Pinpoint the cell where the given text exists, returning its [x, y] midpoint coordinate. 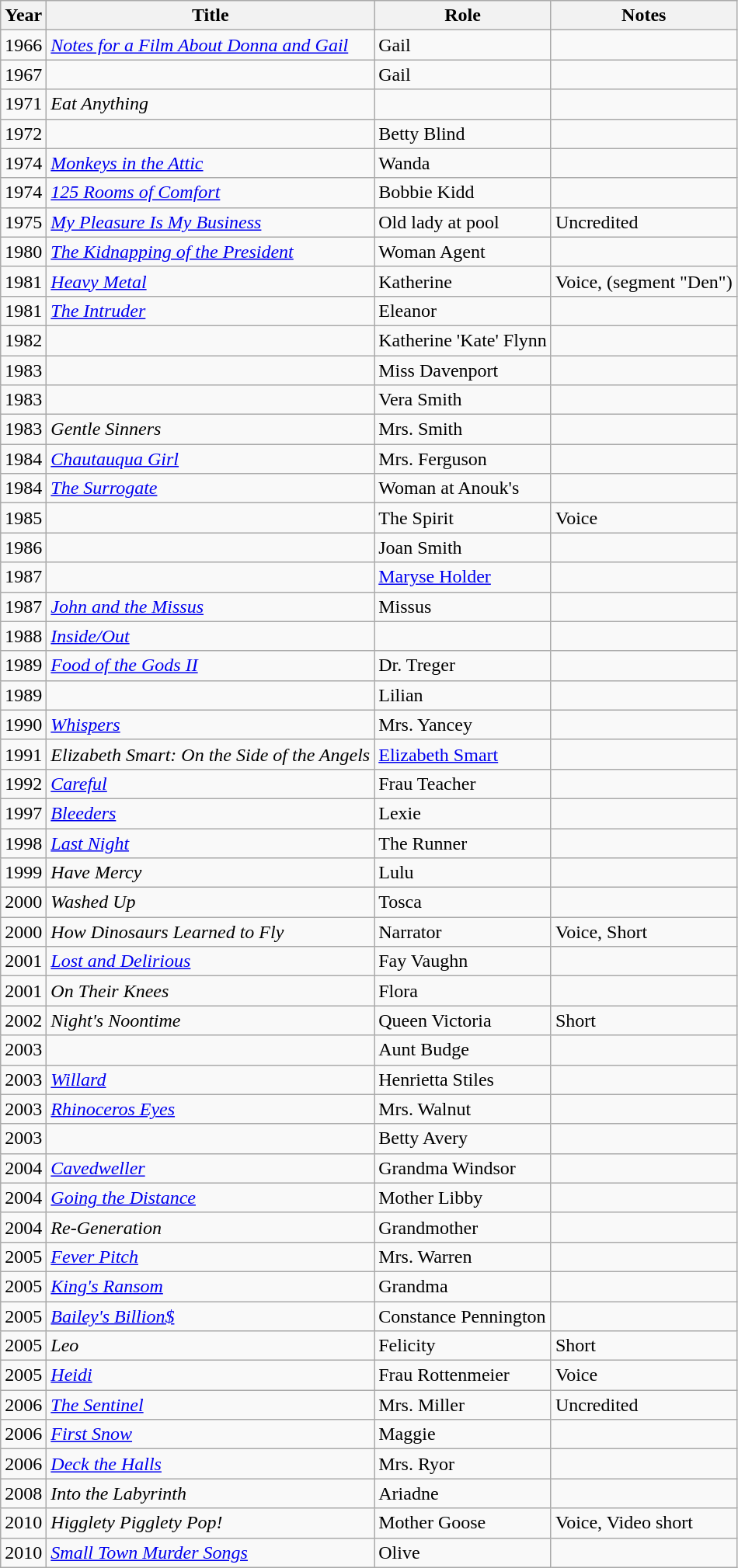
Food of the Gods II [211, 666]
Katherine [463, 281]
Mrs. Smith [463, 429]
Fay Vaughn [463, 961]
Ariadne [463, 1493]
Eleanor [463, 311]
Cavedweller [211, 1168]
Mother Libby [463, 1198]
Bailey's Billion$ [211, 1316]
Henrietta Stiles [463, 1080]
Role [463, 16]
1982 [23, 340]
Queen Victoria [463, 1020]
Higglety Pigglety Pop! [211, 1523]
125 Rooms of Comfort [211, 193]
Frau Teacher [463, 784]
Title [211, 16]
1991 [23, 754]
1985 [23, 518]
Lilian [463, 695]
Monkeys in the Attic [211, 163]
The Sentinel [211, 1405]
Constance Pennington [463, 1316]
Lost and Delirious [211, 961]
John and the Missus [211, 607]
Katherine 'Kate' Flynn [463, 340]
Eat Anything [211, 104]
Mrs. Warren [463, 1257]
Tosca [463, 902]
Heavy Metal [211, 281]
Voice, (segment "Den") [643, 281]
Joan Smith [463, 548]
Lexie [463, 813]
Mother Goose [463, 1523]
The Intruder [211, 311]
Maggie [463, 1434]
Heidi [211, 1375]
Bobbie Kidd [463, 193]
Bleeders [211, 813]
How Dinosaurs Learned to Fly [211, 932]
On Their Knees [211, 991]
My Pleasure Is My Business [211, 222]
Old lady at pool [463, 222]
1967 [23, 75]
Betty Avery [463, 1139]
Chautauqua Girl [211, 459]
Mrs. Ryor [463, 1464]
2008 [23, 1493]
Betty Blind [463, 134]
1997 [23, 813]
Olive [463, 1552]
1980 [23, 252]
Woman at Anouk's [463, 488]
Night's Noontime [211, 1020]
Grandma [463, 1286]
1992 [23, 784]
Narrator [463, 932]
Miss Davenport [463, 370]
Fever Pitch [211, 1257]
1972 [23, 134]
The Kidnapping of the President [211, 252]
1971 [23, 104]
1966 [23, 45]
Vera Smith [463, 400]
Mrs. Walnut [463, 1109]
Lulu [463, 873]
Have Mercy [211, 873]
Maryse Holder [463, 577]
Small Town Murder Songs [211, 1552]
Careful [211, 784]
Voice, Video short [643, 1523]
Grandmother [463, 1227]
1988 [23, 636]
Into the Labyrinth [211, 1493]
Last Night [211, 843]
Voice, Short [643, 932]
Willard [211, 1080]
Missus [463, 607]
The Surrogate [211, 488]
1990 [23, 725]
Mrs. Miller [463, 1405]
1998 [23, 843]
King's Ransom [211, 1286]
Washed Up [211, 902]
1975 [23, 222]
Wanda [463, 163]
Felicity [463, 1346]
Year [23, 16]
2002 [23, 1020]
Notes for a Film About Donna and Gail [211, 45]
Whispers [211, 725]
The Spirit [463, 518]
Mrs. Ferguson [463, 459]
Elizabeth Smart [463, 754]
Woman Agent [463, 252]
The Runner [463, 843]
Notes [643, 16]
1999 [23, 873]
Frau Rottenmeier [463, 1375]
Dr. Treger [463, 666]
Going the Distance [211, 1198]
1986 [23, 548]
Re-Generation [211, 1227]
First Snow [211, 1434]
Aunt Budge [463, 1050]
Leo [211, 1346]
Gentle Sinners [211, 429]
Deck the Halls [211, 1464]
Mrs. Yancey [463, 725]
Rhinoceros Eyes [211, 1109]
Elizabeth Smart: On the Side of the Angels [211, 754]
Flora [463, 991]
Inside/Out [211, 636]
Grandma Windsor [463, 1168]
